Locate the cell with the specified text and output its (x, y) center coordinate. 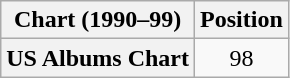
Position (242, 20)
Chart (1990–99) (98, 20)
US Albums Chart (98, 58)
98 (242, 58)
